Find where the given text appears and provide that cell's center as (x, y) coordinate. 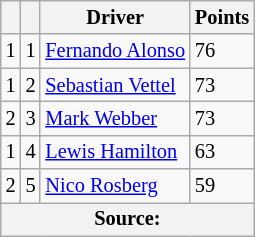
59 (222, 186)
63 (222, 152)
5 (31, 186)
3 (31, 118)
Nico Rosberg (115, 186)
Mark Webber (115, 118)
Sebastian Vettel (115, 85)
Fernando Alonso (115, 51)
Source: (128, 219)
76 (222, 51)
Points (222, 17)
Driver (115, 17)
4 (31, 152)
Lewis Hamilton (115, 152)
